Output the [X, Y] coordinate of the center of the cell containing the given text.  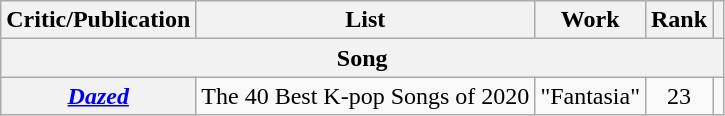
Critic/Publication [98, 20]
Work [590, 20]
Rank [678, 20]
"Fantasia" [590, 96]
The 40 Best K-pop Songs of 2020 [366, 96]
List [366, 20]
Dazed [98, 96]
23 [678, 96]
Song [362, 58]
